Identify which cell holds the provided text, then report its (x, y) central coordinate. 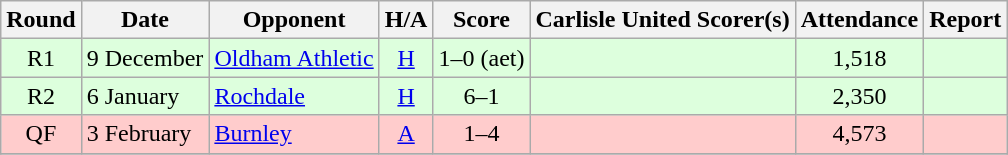
R1 (41, 58)
6–1 (482, 96)
2,350 (859, 96)
H/A (406, 20)
6 January (145, 96)
Date (145, 20)
Attendance (859, 20)
1,518 (859, 58)
Opponent (294, 20)
A (406, 134)
4,573 (859, 134)
3 February (145, 134)
QF (41, 134)
R2 (41, 96)
Score (482, 20)
Burnley (294, 134)
Carlisle United Scorer(s) (662, 20)
1–4 (482, 134)
Round (41, 20)
Oldham Athletic (294, 58)
9 December (145, 58)
Report (966, 20)
1–0 (aet) (482, 58)
Rochdale (294, 96)
